For the text-containing cell, return its midpoint in (X, Y) coordinate format. 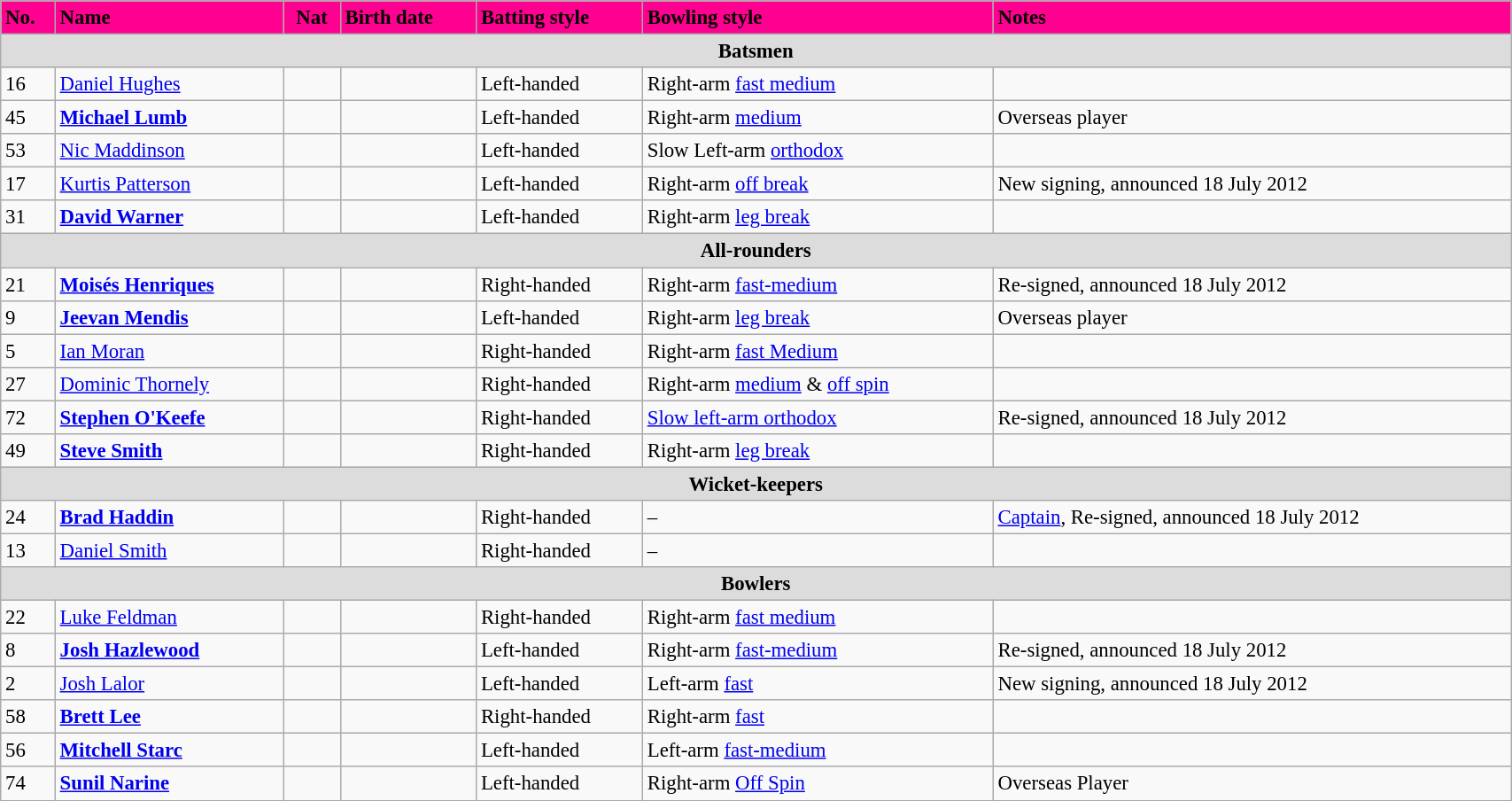
Left-arm fast-medium (818, 750)
Slow Left-arm orthodox (818, 151)
53 (28, 151)
Daniel Smith (169, 550)
74 (28, 784)
Michael Lumb (169, 118)
13 (28, 550)
Right-arm medium & off spin (818, 384)
No. (28, 18)
Slow left-arm orthodox (818, 417)
21 (28, 284)
Daniel Hughes (169, 84)
17 (28, 184)
David Warner (169, 217)
22 (28, 618)
58 (28, 717)
Right-arm medium (818, 118)
Bowling style (818, 18)
Mitchell Starc (169, 750)
72 (28, 417)
2 (28, 684)
5 (28, 351)
All-rounders (756, 251)
Name (169, 18)
9 (28, 317)
31 (28, 217)
27 (28, 384)
Left-arm fast (818, 684)
Batsmen (756, 51)
Kurtis Patterson (169, 184)
Captain, Re-signed, announced 18 July 2012 (1252, 517)
Bowlers (756, 584)
Nic Maddinson (169, 151)
56 (28, 750)
Wicket-keepers (756, 484)
Josh Hazlewood (169, 650)
Batting style (560, 18)
Right-arm fast Medium (818, 351)
Nat (312, 18)
Jeevan Mendis (169, 317)
24 (28, 517)
Right-arm off break (818, 184)
Overseas Player (1252, 784)
Sunil Narine (169, 784)
Brett Lee (169, 717)
Right-arm fast (818, 717)
Notes (1252, 18)
Luke Feldman (169, 618)
Moisés Henriques (169, 284)
Stephen O'Keefe (169, 417)
Josh Lalor (169, 684)
Ian Moran (169, 351)
Steve Smith (169, 451)
Right-arm Off Spin (818, 784)
Dominic Thornely (169, 384)
16 (28, 84)
45 (28, 118)
Brad Haddin (169, 517)
49 (28, 451)
8 (28, 650)
Birth date (407, 18)
